Scan for the cell matching the given text and deliver its (x, y) coordinate at center. 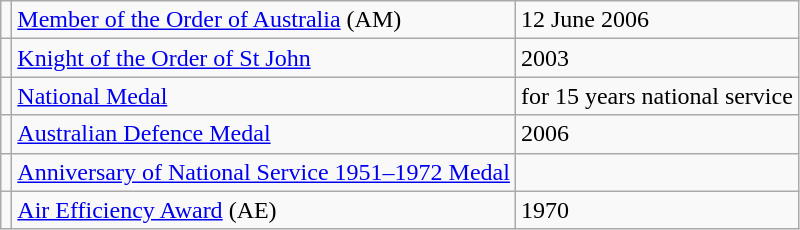
1970 (656, 210)
Air Efficiency Award (AE) (264, 210)
Knight of the Order of St John (264, 58)
National Medal (264, 96)
Australian Defence Medal (264, 134)
12 June 2006 (656, 20)
Anniversary of National Service 1951–1972 Medal (264, 172)
for 15 years national service (656, 96)
Member of the Order of Australia (AM) (264, 20)
2003 (656, 58)
2006 (656, 134)
